Extract the (x, y) coordinate from the center of the cell holding the provided text.  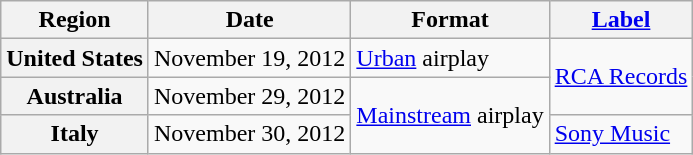
Mainstream airplay (450, 115)
Region (75, 20)
Date (249, 20)
November 19, 2012 (249, 58)
Sony Music (621, 134)
Urban airplay (450, 58)
Italy (75, 134)
Format (450, 20)
November 29, 2012 (249, 96)
United States (75, 58)
November 30, 2012 (249, 134)
Australia (75, 96)
RCA Records (621, 77)
Label (621, 20)
